Determine the [X, Y] coordinate at the center of the cell enclosing the given text.  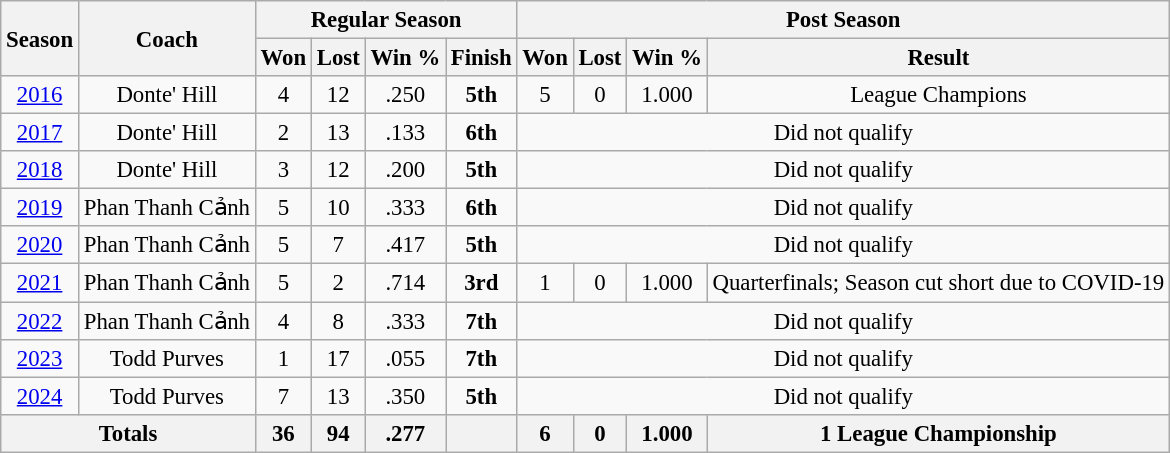
2023 [40, 358]
17 [338, 358]
2019 [40, 208]
.417 [405, 245]
3 [283, 170]
.350 [405, 396]
.200 [405, 170]
2024 [40, 396]
Coach [166, 38]
2020 [40, 245]
36 [283, 433]
2018 [40, 170]
2021 [40, 283]
94 [338, 433]
.133 [405, 133]
2022 [40, 321]
1 League Championship [938, 433]
2016 [40, 95]
Quarterfinals; Season cut short due to COVID-19 [938, 283]
10 [338, 208]
Result [938, 58]
League Champions [938, 95]
Post Season [844, 20]
Regular Season [386, 20]
8 [338, 321]
.714 [405, 283]
3rd [482, 283]
Season [40, 38]
6 [545, 433]
.055 [405, 358]
2017 [40, 133]
.250 [405, 95]
.277 [405, 433]
Finish [482, 58]
Totals [128, 433]
